From the cell containing the given text, extract its center point as (X, Y) coordinate. 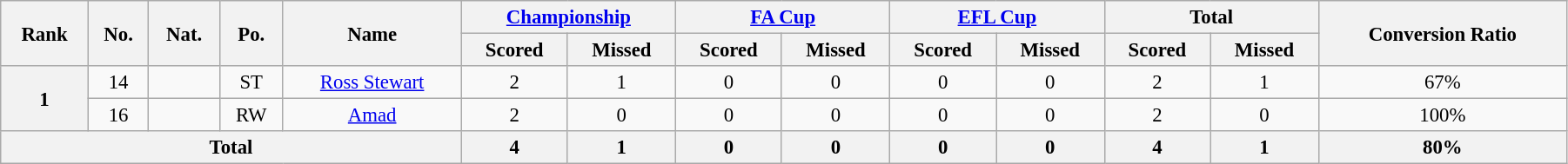
Amad (372, 115)
14 (118, 82)
Conversion Ratio (1443, 33)
Championship (568, 17)
80% (1443, 148)
100% (1443, 115)
EFL Cup (997, 17)
No. (118, 33)
Nat. (184, 33)
Name (372, 33)
ST (251, 82)
67% (1443, 82)
RW (251, 115)
Po. (251, 33)
Ross Stewart (372, 82)
Rank (45, 33)
16 (118, 115)
FA Cup (783, 17)
